Provide the (X, Y) coordinate of the cell's center where the given text is located.  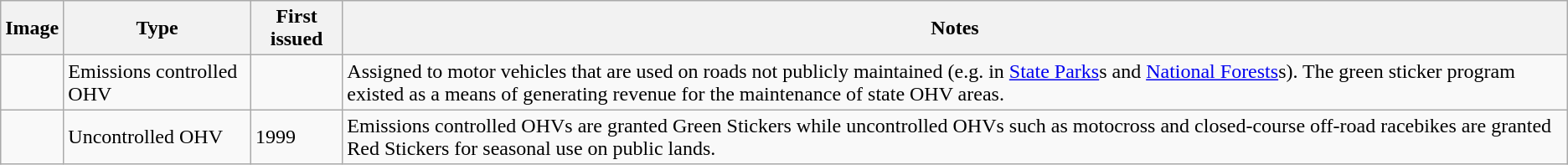
Notes (955, 28)
Emissions controlled OHV (157, 82)
Image (32, 28)
First issued (297, 28)
1999 (297, 137)
Uncontrolled OHV (157, 137)
Type (157, 28)
